Scan for the cell matching the given text and deliver its (X, Y) coordinate at center. 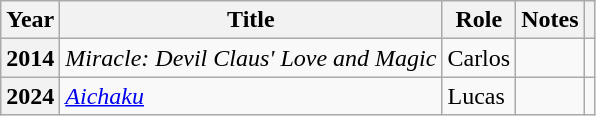
Miracle: Devil Claus' Love and Magic (251, 58)
Aichaku (251, 96)
Notes (550, 20)
Lucas (479, 96)
2014 (30, 58)
Role (479, 20)
Year (30, 20)
Title (251, 20)
Carlos (479, 58)
2024 (30, 96)
